Return the [x, y] coordinate for the center point of the cell that contains the specified text.  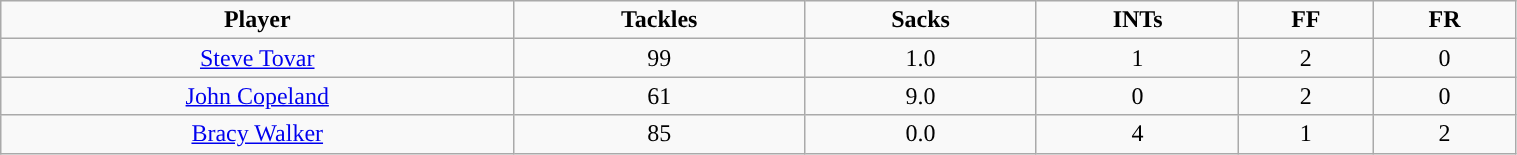
0.0 [921, 134]
FR [1444, 20]
99 [660, 58]
1.0 [921, 58]
John Copeland [258, 96]
INTs [1137, 20]
Sacks [921, 20]
Bracy Walker [258, 134]
Player [258, 20]
85 [660, 134]
4 [1137, 134]
61 [660, 96]
Tackles [660, 20]
Steve Tovar [258, 58]
9.0 [921, 96]
FF [1306, 20]
